Extract the (x, y) coordinate from the center of the cell holding the provided text.  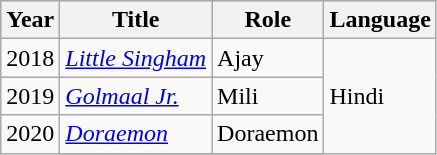
Year (30, 20)
2019 (30, 96)
Golmaal Jr. (136, 96)
2020 (30, 134)
Language (380, 20)
Hindi (380, 96)
2018 (30, 58)
Ajay (268, 58)
Mili (268, 96)
Little Singham (136, 58)
Role (268, 20)
Title (136, 20)
